Capture the cell that displays the provided text and extract its [x, y] central coordinate. 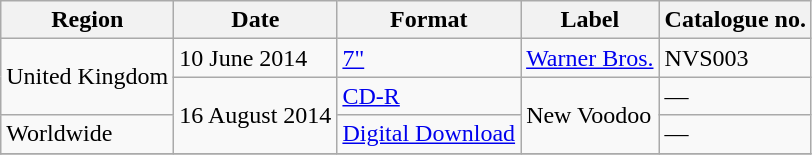
Worldwide [88, 134]
7" [429, 58]
Format [429, 20]
Warner Bros. [590, 58]
CD-R [429, 96]
Digital Download [429, 134]
Date [256, 20]
Catalogue no. [735, 20]
Label [590, 20]
United Kingdom [88, 77]
New Voodoo [590, 115]
16 August 2014 [256, 115]
NVS003 [735, 58]
Region [88, 20]
10 June 2014 [256, 58]
